Detect which cell encompasses the target text, then output its (X, Y) center coordinate. 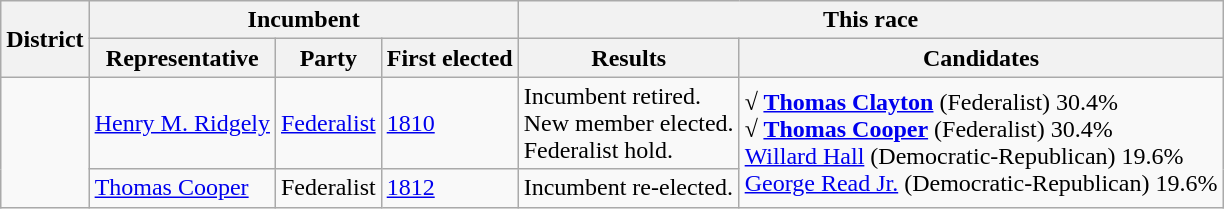
1810 (450, 123)
Incumbent retired.New member elected.Federalist hold. (628, 123)
Henry M. Ridgely (182, 123)
1812 (450, 188)
Thomas Cooper (182, 188)
Incumbent (304, 20)
Representative (182, 58)
District (45, 39)
Results (628, 58)
This race (870, 20)
Party (328, 58)
First elected (450, 58)
Incumbent re-elected. (628, 188)
Candidates (981, 58)
